Determine the [x, y] coordinate at the center of the cell enclosing the given text.  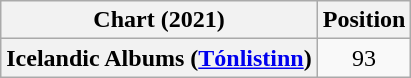
Icelandic Albums (Tónlistinn) [159, 58]
Chart (2021) [159, 20]
Position [364, 20]
93 [364, 58]
